Determine the [X, Y] coordinate at the center of the cell enclosing the given text.  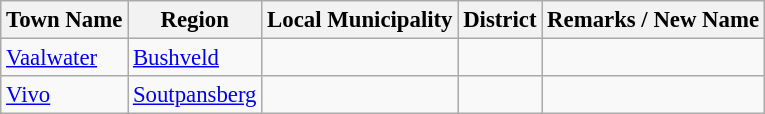
Local Municipality [360, 20]
Region [195, 20]
Remarks / New Name [654, 20]
Vivo [64, 95]
District [500, 20]
Town Name [64, 20]
Bushveld [195, 58]
Vaalwater [64, 58]
Soutpansberg [195, 95]
